Find where the given text appears and provide that cell's center as [x, y] coordinate. 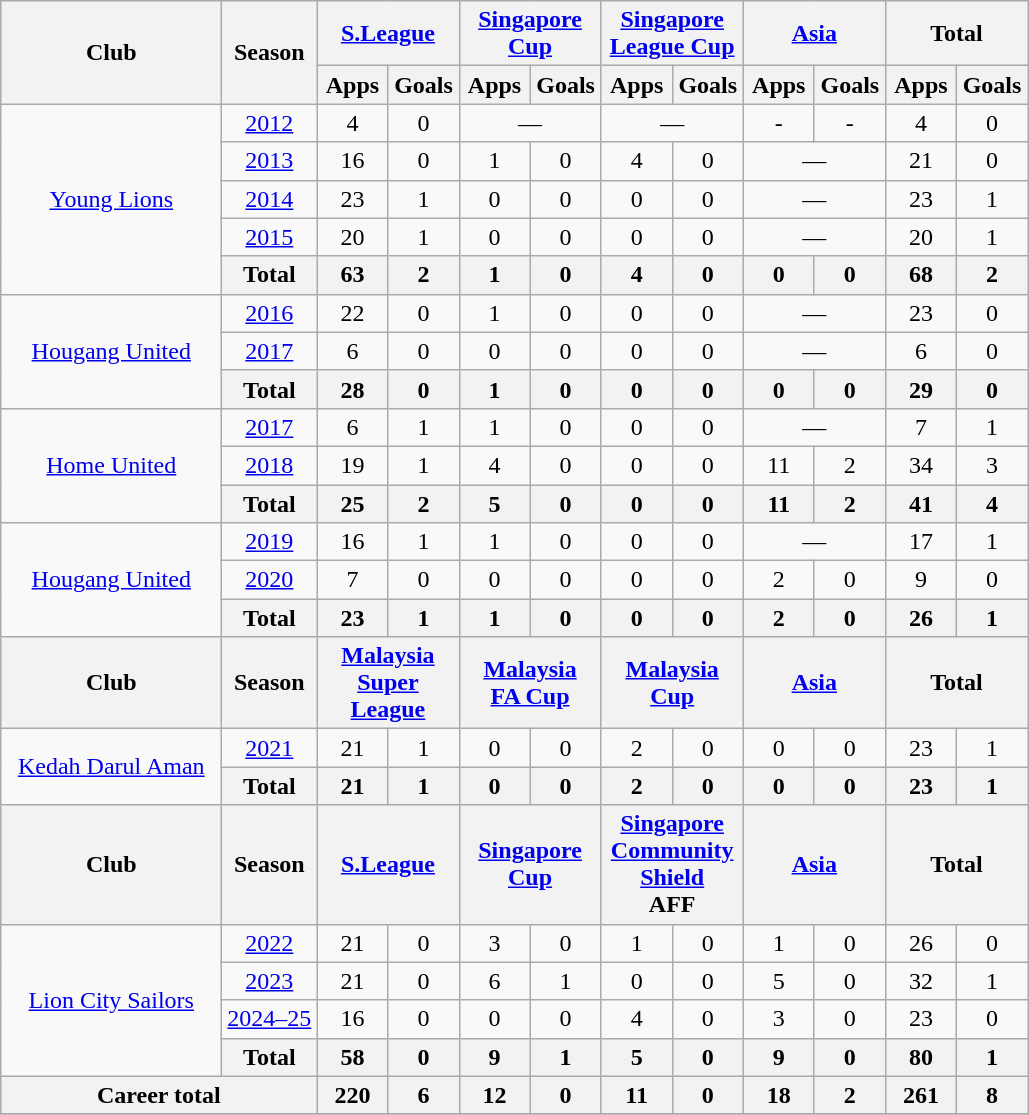
2024–25 [270, 1019]
220 [352, 1095]
Young Lions [112, 199]
19 [352, 465]
58 [352, 1057]
2023 [270, 981]
2019 [270, 542]
2013 [270, 161]
18 [778, 1095]
Malaysia Cup [672, 683]
28 [352, 389]
8 [992, 1095]
2018 [270, 465]
MalaysiaFA Cup [530, 683]
80 [920, 1057]
2015 [270, 237]
34 [920, 465]
32 [920, 981]
Career total [159, 1095]
63 [352, 275]
Lion City Sailors [112, 1000]
SingaporeLeague Cup [672, 34]
2022 [270, 943]
25 [352, 503]
2012 [270, 123]
2021 [270, 748]
MalaysiaSuper League [388, 683]
Home United [112, 465]
22 [352, 313]
12 [494, 1095]
Kedah Darul Aman [112, 767]
Singapore Community Shield AFF [672, 864]
68 [920, 275]
41 [920, 503]
2016 [270, 313]
2020 [270, 580]
17 [920, 542]
29 [920, 389]
2014 [270, 199]
261 [920, 1095]
